Scan for the cell matching the given text and deliver its (x, y) coordinate at center. 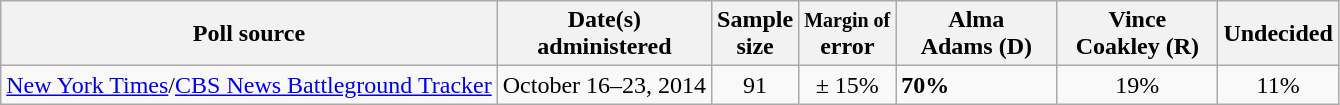
Margin oferror (848, 34)
Date(s)administered (604, 34)
Poll source (249, 34)
October 16–23, 2014 (604, 85)
19% (1138, 85)
91 (756, 85)
AlmaAdams (D) (976, 34)
70% (976, 85)
New York Times/CBS News Battleground Tracker (249, 85)
Undecided (1278, 34)
Samplesize (756, 34)
VinceCoakley (R) (1138, 34)
± 15% (848, 85)
11% (1278, 85)
